Determine the [x, y] coordinate at the center of the cell enclosing the given text.  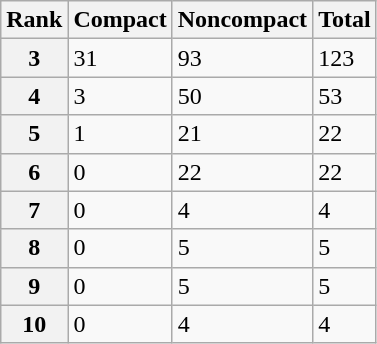
21 [242, 134]
9 [34, 286]
123 [345, 58]
7 [34, 210]
1 [120, 134]
8 [34, 248]
Total [345, 20]
Compact [120, 20]
93 [242, 58]
Rank [34, 20]
53 [345, 96]
10 [34, 324]
6 [34, 172]
50 [242, 96]
31 [120, 58]
Noncompact [242, 20]
